Identify which cell holds the provided text, then report its [X, Y] central coordinate. 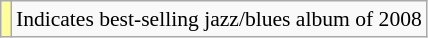
Indicates best-selling jazz/blues album of 2008 [219, 19]
